Identify which cell holds the provided text, then report its (X, Y) central coordinate. 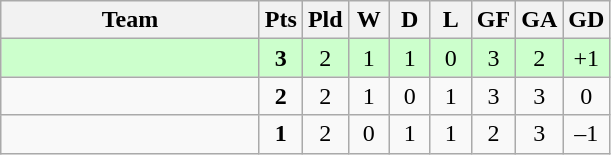
Pld (325, 20)
W (368, 20)
GF (493, 20)
GA (540, 20)
D (410, 20)
–1 (586, 134)
Pts (280, 20)
L (450, 20)
GD (586, 20)
Team (130, 20)
+1 (586, 58)
